Capture the cell that displays the provided text and extract its [X, Y] central coordinate. 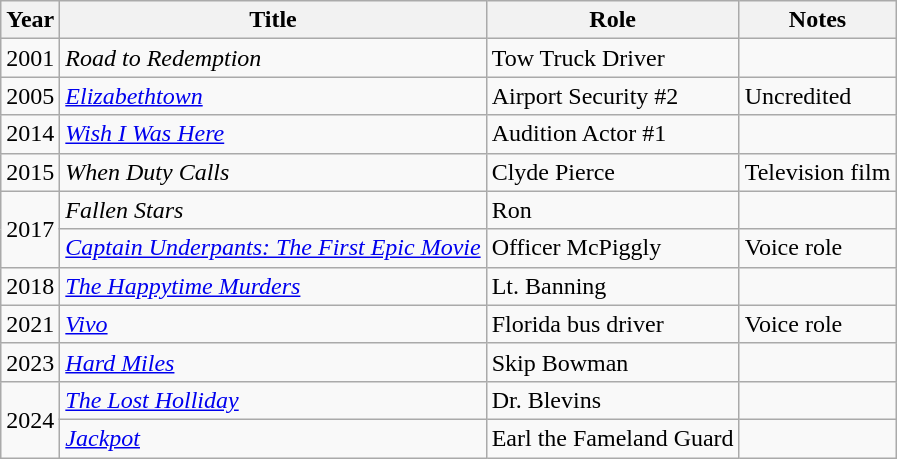
Notes [818, 20]
The Happytime Murders [273, 286]
When Duty Calls [273, 172]
2005 [30, 96]
Vivo [273, 324]
Wish I Was Here [273, 134]
Title [273, 20]
2021 [30, 324]
Hard Miles [273, 362]
2018 [30, 286]
2024 [30, 419]
The Lost Holliday [273, 400]
Officer McPiggly [612, 248]
Skip Bowman [612, 362]
2001 [30, 58]
2014 [30, 134]
Audition Actor #1 [612, 134]
Fallen Stars [273, 210]
Airport Security #2 [612, 96]
2015 [30, 172]
2023 [30, 362]
Florida bus driver [612, 324]
Ron [612, 210]
Earl the Fameland Guard [612, 438]
Year [30, 20]
Road to Redemption [273, 58]
Role [612, 20]
Dr. Blevins [612, 400]
Jackpot [273, 438]
Captain Underpants: The First Epic Movie [273, 248]
Lt. Banning [612, 286]
Tow Truck Driver [612, 58]
Elizabethtown [273, 96]
Television film [818, 172]
2017 [30, 229]
Clyde Pierce [612, 172]
Uncredited [818, 96]
